Find where the given text appears and provide that cell's center as (X, Y) coordinate. 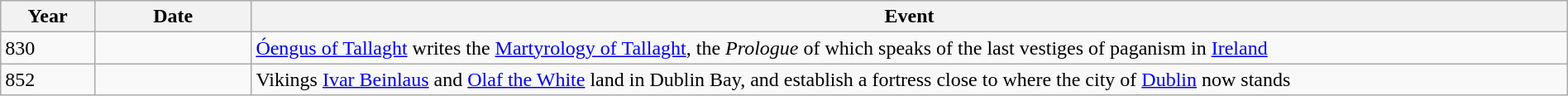
Year (48, 17)
Óengus of Tallaght writes the Martyrology of Tallaght, the Prologue of which speaks of the last vestiges of paganism in Ireland (910, 48)
Vikings Ivar Beinlaus and Olaf the White land in Dublin Bay, and establish a fortress close to where the city of Dublin now stands (910, 79)
830 (48, 48)
Event (910, 17)
Date (172, 17)
852 (48, 79)
